From the cell containing the given text, extract its center point as (X, Y) coordinate. 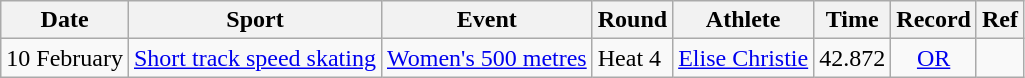
Short track speed skating (254, 58)
Date (65, 20)
Round (632, 20)
OR (934, 58)
42.872 (852, 58)
Sport (254, 20)
Women's 500 metres (486, 58)
Athlete (744, 20)
Time (852, 20)
10 February (65, 58)
Ref (1000, 20)
Elise Christie (744, 58)
Event (486, 20)
Heat 4 (632, 58)
Record (934, 20)
